Extract the (x, y) coordinate from the center of the cell holding the provided text.  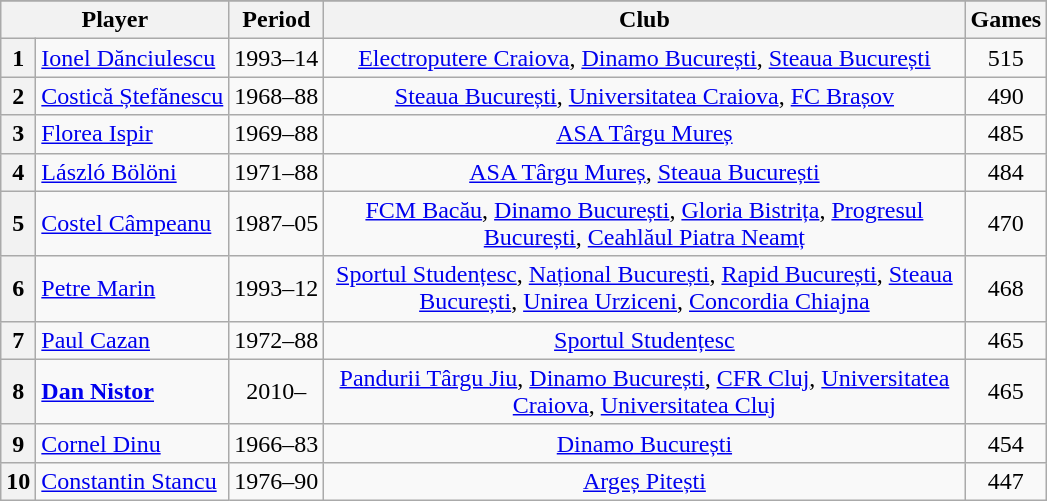
10 (18, 481)
485 (1006, 134)
Costel Câmpeanu (132, 224)
Player (115, 20)
Electroputere Craiova, Dinamo București, Steaua București (644, 58)
1968–88 (276, 96)
Constantin Stancu (132, 481)
Sportul Studențesc, Național București, Rapid București, Steaua București, Unirea Urziceni, Concordia Chiajna (644, 288)
468 (1006, 288)
Argeș Pitești (644, 481)
László Bölöni (132, 172)
Cornel Dinu (132, 443)
8 (18, 392)
1987–05 (276, 224)
2010– (276, 392)
Club (644, 20)
7 (18, 340)
447 (1006, 481)
9 (18, 443)
Costică Ștefănescu (132, 96)
Pandurii Târgu Jiu, Dinamo București, CFR Cluj, Universitatea Craiova, Universitatea Cluj (644, 392)
490 (1006, 96)
470 (1006, 224)
Petre Marin (132, 288)
484 (1006, 172)
FCM Bacău, Dinamo București, Gloria Bistrița, Progresul București, Ceahlăul Piatra Neamț (644, 224)
454 (1006, 443)
Steaua București, Universitatea Craiova, FC Brașov (644, 96)
5 (18, 224)
4 (18, 172)
1 (18, 58)
1969–88 (276, 134)
Florea Ispir (132, 134)
Paul Cazan (132, 340)
Ionel Dănciulescu (132, 58)
515 (1006, 58)
Dinamo București (644, 443)
1971–88 (276, 172)
3 (18, 134)
Dan Nistor (132, 392)
1976–90 (276, 481)
6 (18, 288)
Sportul Studențesc (644, 340)
ASA Târgu Mureș (644, 134)
2 (18, 96)
Period (276, 20)
1993–12 (276, 288)
Games (1006, 20)
ASA Târgu Mureș, Steaua București (644, 172)
1966–83 (276, 443)
1993–14 (276, 58)
1972–88 (276, 340)
